Search for the cell housing the specified text and yield its [X, Y] center coordinate. 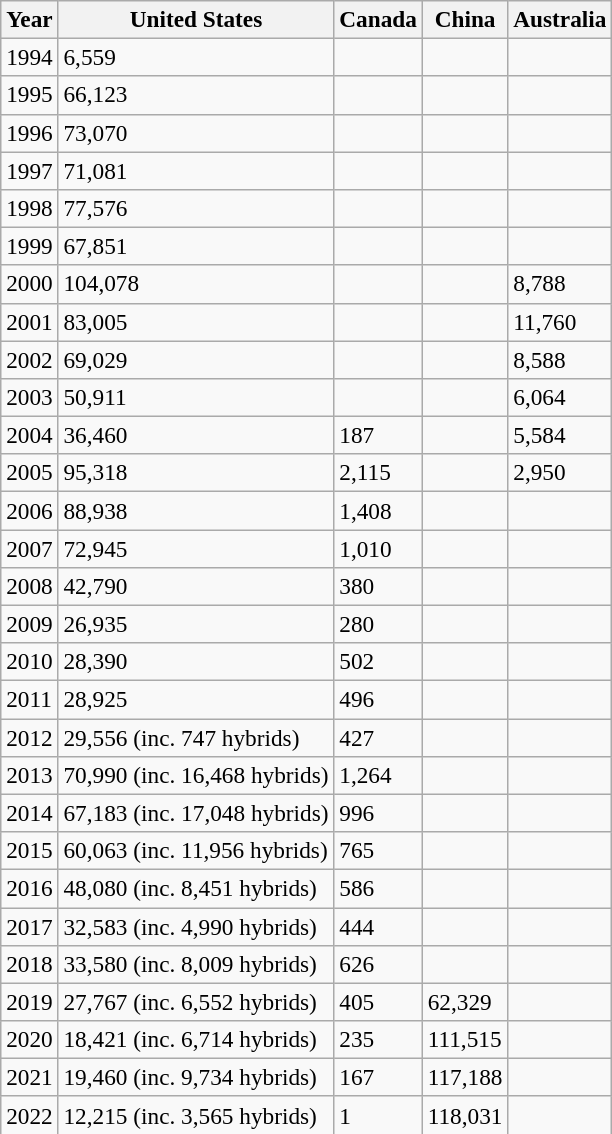
1997 [30, 170]
2022 [30, 1115]
60,063 (inc. 11,956 hybrids) [196, 850]
2001 [30, 322]
8,588 [560, 359]
2,950 [560, 473]
235 [378, 1039]
42,790 [196, 586]
117,188 [465, 1077]
71,081 [196, 170]
32,583 (inc. 4,990 hybrids) [196, 926]
2008 [30, 586]
502 [378, 662]
2013 [30, 775]
6,559 [196, 57]
Canada [378, 19]
380 [378, 586]
67,851 [196, 246]
Australia [560, 19]
2,115 [378, 473]
1998 [30, 208]
28,925 [196, 699]
187 [378, 435]
62,329 [465, 1002]
1,010 [378, 548]
118,031 [465, 1115]
72,945 [196, 548]
2019 [30, 1002]
1,264 [378, 775]
2015 [30, 850]
95,318 [196, 473]
88,938 [196, 510]
2020 [30, 1039]
1,408 [378, 510]
8,788 [560, 284]
69,029 [196, 359]
36,460 [196, 435]
104,078 [196, 284]
33,580 (inc. 8,009 hybrids) [196, 964]
2010 [30, 662]
83,005 [196, 322]
1999 [30, 246]
405 [378, 1002]
2017 [30, 926]
66,123 [196, 95]
996 [378, 813]
1996 [30, 133]
111,515 [465, 1039]
5,584 [560, 435]
United States [196, 19]
67,183 (inc. 17,048 hybrids) [196, 813]
19,460 (inc. 9,734 hybrids) [196, 1077]
496 [378, 699]
11,760 [560, 322]
586 [378, 888]
6,064 [560, 397]
28,390 [196, 662]
2018 [30, 964]
18,421 (inc. 6,714 hybrids) [196, 1039]
48,080 (inc. 8,451 hybrids) [196, 888]
2000 [30, 284]
1995 [30, 95]
2004 [30, 435]
1 [378, 1115]
2012 [30, 737]
2002 [30, 359]
2011 [30, 699]
2007 [30, 548]
2009 [30, 624]
73,070 [196, 133]
2006 [30, 510]
2014 [30, 813]
167 [378, 1077]
50,911 [196, 397]
70,990 (inc. 16,468 hybrids) [196, 775]
2003 [30, 397]
280 [378, 624]
China [465, 19]
444 [378, 926]
2021 [30, 1077]
77,576 [196, 208]
626 [378, 964]
Year [30, 19]
26,935 [196, 624]
29,556 (inc. 747 hybrids) [196, 737]
765 [378, 850]
2005 [30, 473]
427 [378, 737]
12,215 (inc. 3,565 hybrids) [196, 1115]
2016 [30, 888]
27,767 (inc. 6,552 hybrids) [196, 1002]
1994 [30, 57]
